Scan for the cell matching the given text and deliver its (X, Y) coordinate at center. 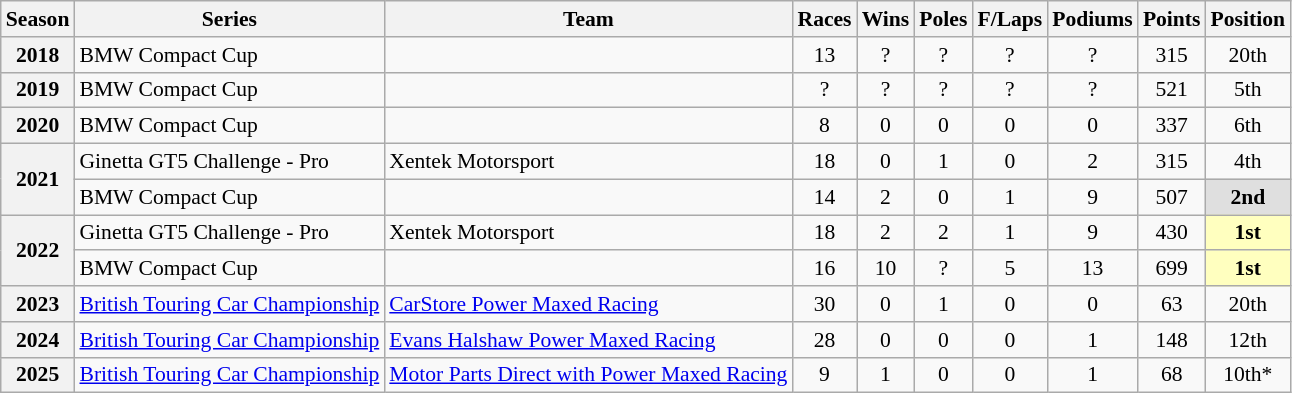
699 (1172, 269)
Points (1172, 19)
8 (824, 126)
2025 (38, 375)
2024 (38, 340)
Motor Parts Direct with Power Maxed Racing (588, 375)
2022 (38, 250)
CarStore Power Maxed Racing (588, 304)
Poles (943, 19)
507 (1172, 197)
5 (1010, 269)
Wins (886, 19)
16 (824, 269)
Evans Halshaw Power Maxed Racing (588, 340)
Series (229, 19)
Races (824, 19)
Team (588, 19)
Podiums (1092, 19)
10 (886, 269)
10th* (1248, 375)
30 (824, 304)
430 (1172, 233)
5th (1248, 90)
Position (1248, 19)
2023 (38, 304)
2020 (38, 126)
2018 (38, 55)
4th (1248, 162)
12th (1248, 340)
521 (1172, 90)
28 (824, 340)
148 (1172, 340)
68 (1172, 375)
2021 (38, 180)
2019 (38, 90)
6th (1248, 126)
Season (38, 19)
2nd (1248, 197)
F/Laps (1010, 19)
337 (1172, 126)
63 (1172, 304)
14 (824, 197)
